Scan for the cell matching the given text and deliver its [X, Y] coordinate at center. 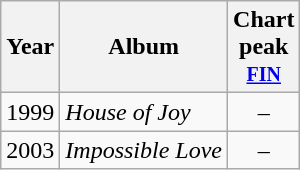
Impossible Love [144, 150]
2003 [30, 150]
1999 [30, 112]
Year [30, 47]
Album [144, 47]
ChartpeakFIN [264, 47]
House of Joy [144, 112]
